Determine the (x, y) coordinate at the center of the cell enclosing the given text.  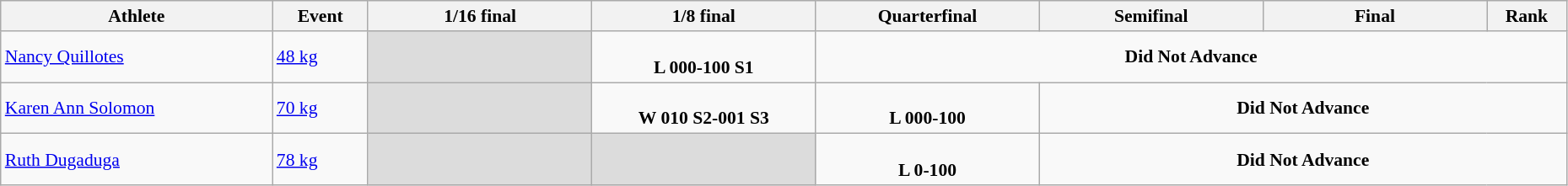
L 000-100 S1 (703, 57)
48 kg (321, 57)
Rank (1527, 16)
Ruth Dugaduga (137, 160)
78 kg (321, 160)
L 000-100 (928, 108)
1/8 final (703, 16)
70 kg (321, 108)
Karen Ann Solomon (137, 108)
Semifinal (1150, 16)
Final (1375, 16)
Athlete (137, 16)
W 010 S2-001 S3 (703, 108)
L 0-100 (928, 160)
Quarterfinal (928, 16)
Nancy Quillotes (137, 57)
Event (321, 16)
1/16 final (479, 16)
